Search for the cell housing the specified text and yield its [x, y] center coordinate. 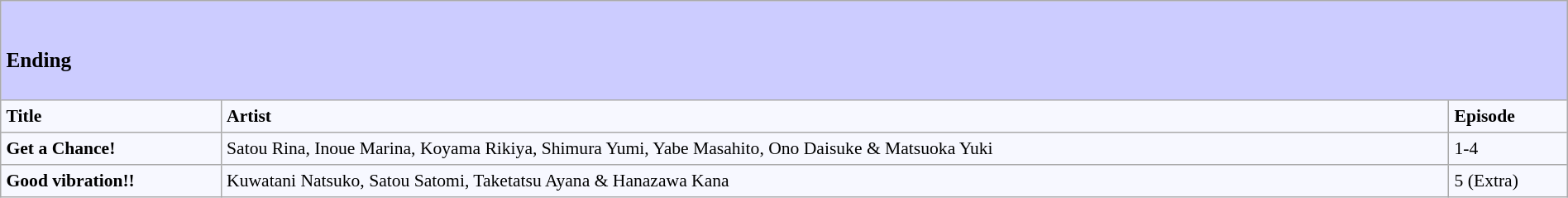
Good vibration!! [111, 181]
Kuwatani Natsuko, Satou Satomi, Taketatsu Ayana & Hanazawa Kana [834, 181]
1-4 [1508, 149]
5 (Extra) [1508, 181]
Episode [1508, 116]
Get a Chance! [111, 149]
Satou Rina, Inoue Marina, Koyama Rikiya, Shimura Yumi, Yabe Masahito, Ono Daisuke & Matsuoka Yuki [834, 149]
Artist [834, 116]
Title [111, 116]
Ending [784, 51]
